Pinpoint the cell where the given text exists, returning its (x, y) midpoint coordinate. 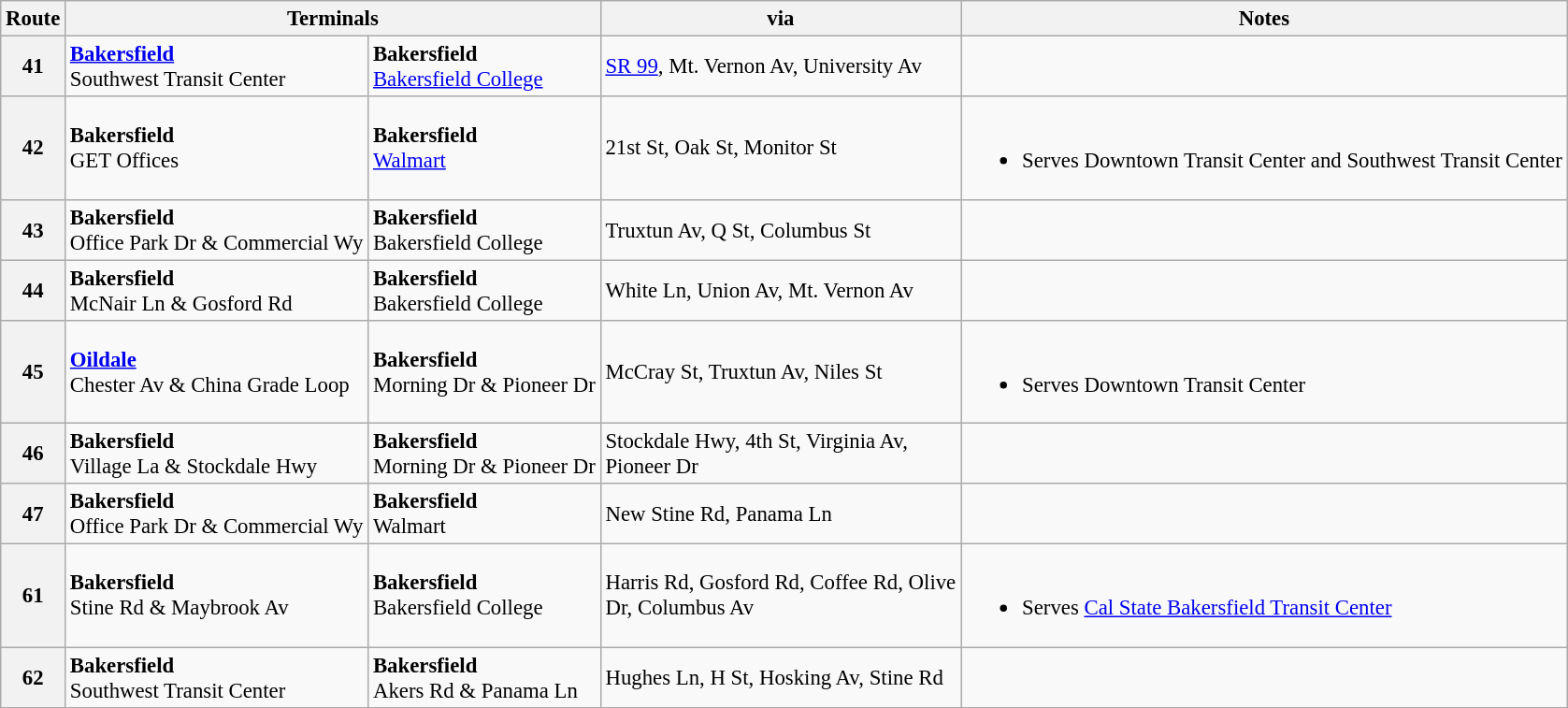
Serves Downtown Transit Center and Southwest Transit Center (1264, 148)
42 (34, 148)
Hughes Ln, H St, Hosking Av, Stine Rd (781, 677)
via (781, 19)
Harris Rd, Gosford Rd, Coffee Rd, Olive Dr, Columbus Av (781, 596)
OildaleChester Av & China Grade Loop (217, 371)
Serves Downtown Transit Center (1264, 371)
BakersfieldMcNair Ln & Gosford Rd (217, 290)
Truxtun Av, Q St, Columbus St (781, 230)
White Ln, Union Av, Mt. Vernon Av (781, 290)
SR 99, Mt. Vernon Av, University Av (781, 67)
McCray St, Truxtun Av, Niles St (781, 371)
BakersfieldStine Rd & Maybrook Av (217, 596)
Terminals (333, 19)
BakersfieldAkers Rd & Panama Ln (484, 677)
61 (34, 596)
46 (34, 455)
44 (34, 290)
45 (34, 371)
Serves Cal State Bakersfield Transit Center (1264, 596)
BakersfieldGET Offices (217, 148)
43 (34, 230)
Stockdale Hwy, 4th St, Virginia Av, Pioneer Dr (781, 455)
Route (34, 19)
BakersfieldVillage La & Stockdale Hwy (217, 455)
41 (34, 67)
21st St, Oak St, Monitor St (781, 148)
Notes (1264, 19)
New Stine Rd, Panama Ln (781, 514)
62 (34, 677)
47 (34, 514)
